Return the [X, Y] coordinate for the center point of the cell that contains the specified text.  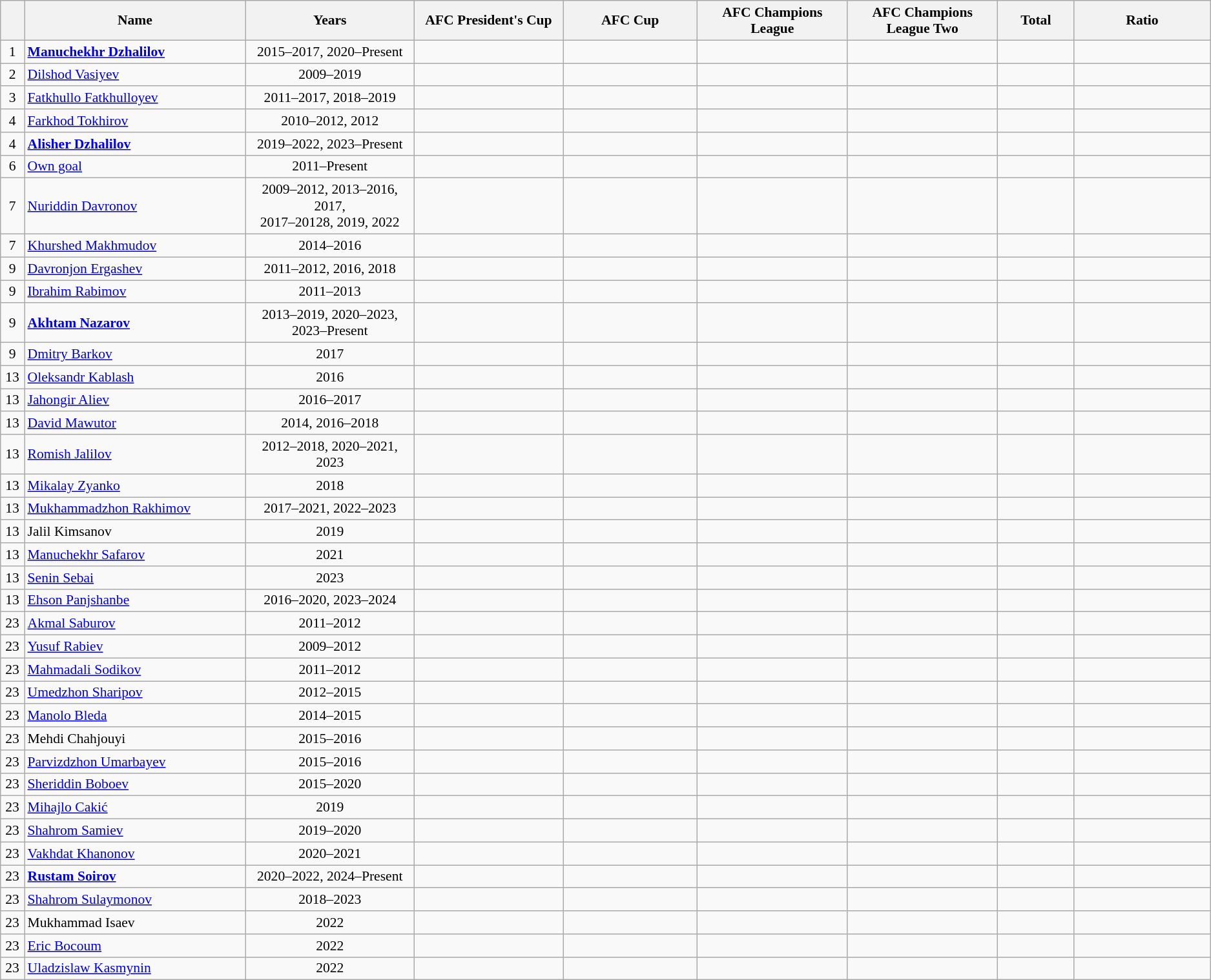
2016–2017 [329, 400]
Nuriddin Davronov [136, 207]
Years [329, 21]
Rustam Soirov [136, 877]
2009–2019 [329, 75]
2019–2020 [329, 831]
Romish Jalilov [136, 454]
2012–2018, 2020–2021, 2023 [329, 454]
2012–2015 [329, 693]
Jalil Kimsanov [136, 532]
Manolo Bleda [136, 716]
2018 [329, 485]
2016–2020, 2023–2024 [329, 600]
2020–2022, 2024–Present [329, 877]
2016 [329, 377]
2015–2017, 2020–Present [329, 52]
2011–Present [329, 167]
2013–2019, 2020–2023, 2023–Present [329, 323]
Name [136, 21]
Shahrom Samiev [136, 831]
Alisher Dzhalilov [136, 144]
Manuchekhr Dzhalilov [136, 52]
1 [13, 52]
AFC President's Cup [488, 21]
Vakhdat Khanonov [136, 853]
Ibrahim Rabimov [136, 292]
Davronjon Ergashev [136, 269]
2009–2012 [329, 647]
2009–2012, 2013–2016, 2017, 2017–20128, 2019, 2022 [329, 207]
2014–2015 [329, 716]
Total [1036, 21]
Umedzhon Sharipov [136, 693]
Mikalay Zyanko [136, 485]
2 [13, 75]
Khurshed Makhmudov [136, 246]
Ratio [1142, 21]
Senin Sebai [136, 578]
2011–2012, 2016, 2018 [329, 269]
Akmal Saburov [136, 624]
Fatkhullo Fatkhulloyev [136, 98]
Mihajlo Cakić [136, 808]
2020–2021 [329, 853]
AFC Champions League Two [922, 21]
Akhtam Nazarov [136, 323]
2014, 2016–2018 [329, 424]
Sheriddin Boboev [136, 784]
3 [13, 98]
2017 [329, 354]
6 [13, 167]
Dmitry Barkov [136, 354]
2023 [329, 578]
David Mawutor [136, 424]
Eric Bocoum [136, 946]
Ehson Panjshanbe [136, 600]
Parvizdzhon Umarbayev [136, 762]
Shahrom Sulaymonov [136, 900]
Yusuf Rabiev [136, 647]
Dilshod Vasiyev [136, 75]
2019–2022, 2023–Present [329, 144]
Uladzislaw Kasmynin [136, 968]
2018–2023 [329, 900]
2021 [329, 555]
AFC Cup [630, 21]
Mukhammadzhon Rakhimov [136, 509]
Jahongir Aliev [136, 400]
2014–2016 [329, 246]
Oleksandr Kablash [136, 377]
Mahmadali Sodikov [136, 669]
2015–2020 [329, 784]
Mukhammad Isaev [136, 923]
AFC Champions League [772, 21]
2010–2012, 2012 [329, 121]
Farkhod Tokhirov [136, 121]
Mehdi Chahjouyi [136, 739]
2017–2021, 2022–2023 [329, 509]
2011–2013 [329, 292]
Own goal [136, 167]
Manuchekhr Safarov [136, 555]
2011–2017, 2018–2019 [329, 98]
